Return the (x, y) coordinate for the center point of the cell that contains the specified text.  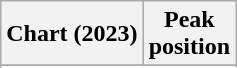
Chart (2023) (72, 34)
Peakposition (189, 34)
